Capture the cell that displays the provided text and extract its [X, Y] central coordinate. 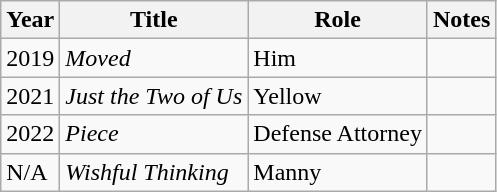
Piece [154, 134]
Year [30, 20]
2022 [30, 134]
Manny [338, 172]
Title [154, 20]
2021 [30, 96]
Wishful Thinking [154, 172]
Defense Attorney [338, 134]
Moved [154, 58]
Notes [461, 20]
Just the Two of Us [154, 96]
2019 [30, 58]
Yellow [338, 96]
Him [338, 58]
Role [338, 20]
N/A [30, 172]
